Find where the given text appears and provide that cell's center as (x, y) coordinate. 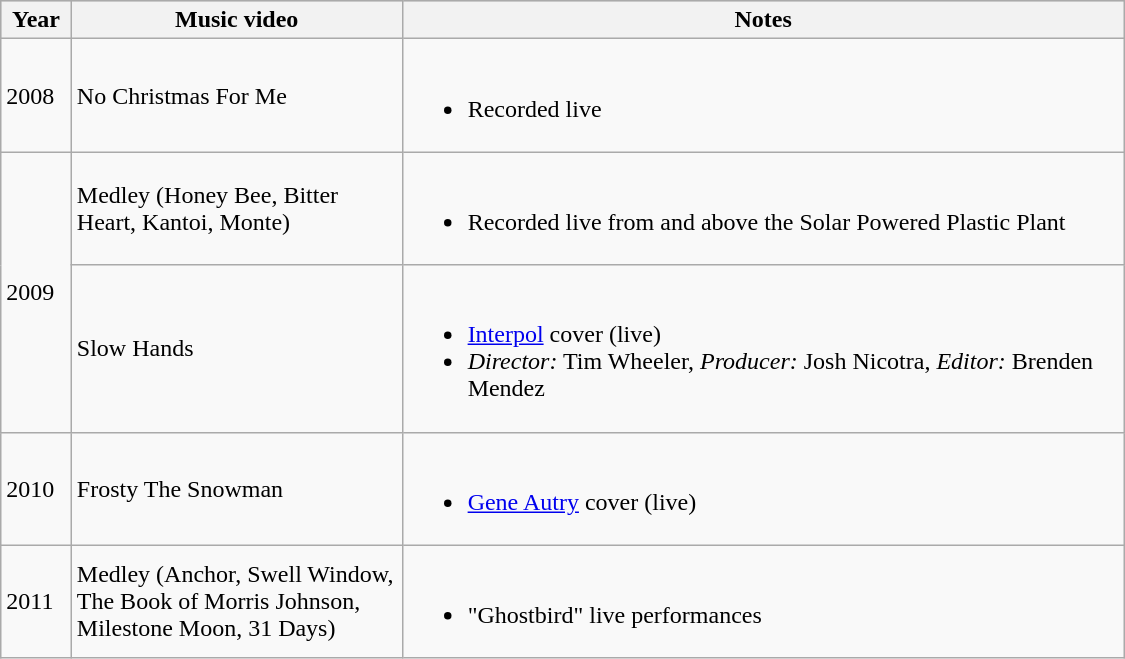
Year (36, 20)
2011 (36, 602)
Recorded live from and above the Solar Powered Plastic Plant (763, 208)
2010 (36, 488)
Gene Autry cover (live) (763, 488)
2008 (36, 96)
2009 (36, 292)
Medley (Honey Bee, Bitter Heart, Kantoi, Monte) (236, 208)
Slow Hands (236, 348)
No Christmas For Me (236, 96)
Notes (763, 20)
Music video (236, 20)
Medley (Anchor, Swell Window, The Book of Morris Johnson, Milestone Moon, 31 Days) (236, 602)
Recorded live (763, 96)
"Ghostbird" live performances (763, 602)
Frosty The Snowman (236, 488)
Interpol cover (live)Director: Tim Wheeler, Producer: Josh Nicotra, Editor: Brenden Mendez (763, 348)
